Determine the (x, y) coordinate at the center of the cell enclosing the given text.  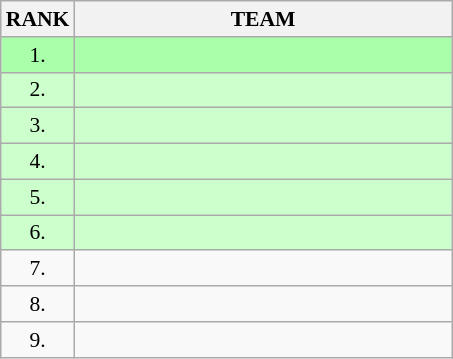
9. (38, 340)
2. (38, 90)
3. (38, 126)
6. (38, 233)
1. (38, 55)
8. (38, 304)
TEAM (262, 19)
4. (38, 162)
5. (38, 197)
7. (38, 269)
RANK (38, 19)
